Return the (x, y) coordinate for the center point of the cell that contains the specified text.  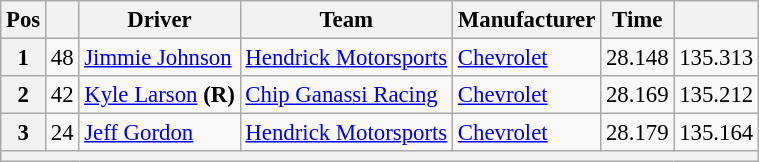
28.148 (638, 58)
Time (638, 20)
42 (62, 95)
2 (24, 95)
28.169 (638, 95)
Kyle Larson (R) (160, 95)
48 (62, 58)
28.179 (638, 133)
Manufacturer (527, 20)
Jimmie Johnson (160, 58)
Chip Ganassi Racing (346, 95)
135.164 (716, 133)
135.313 (716, 58)
135.212 (716, 95)
24 (62, 133)
Team (346, 20)
3 (24, 133)
Driver (160, 20)
Pos (24, 20)
Jeff Gordon (160, 133)
1 (24, 58)
